From the cell containing the given text, extract its center point as [X, Y] coordinate. 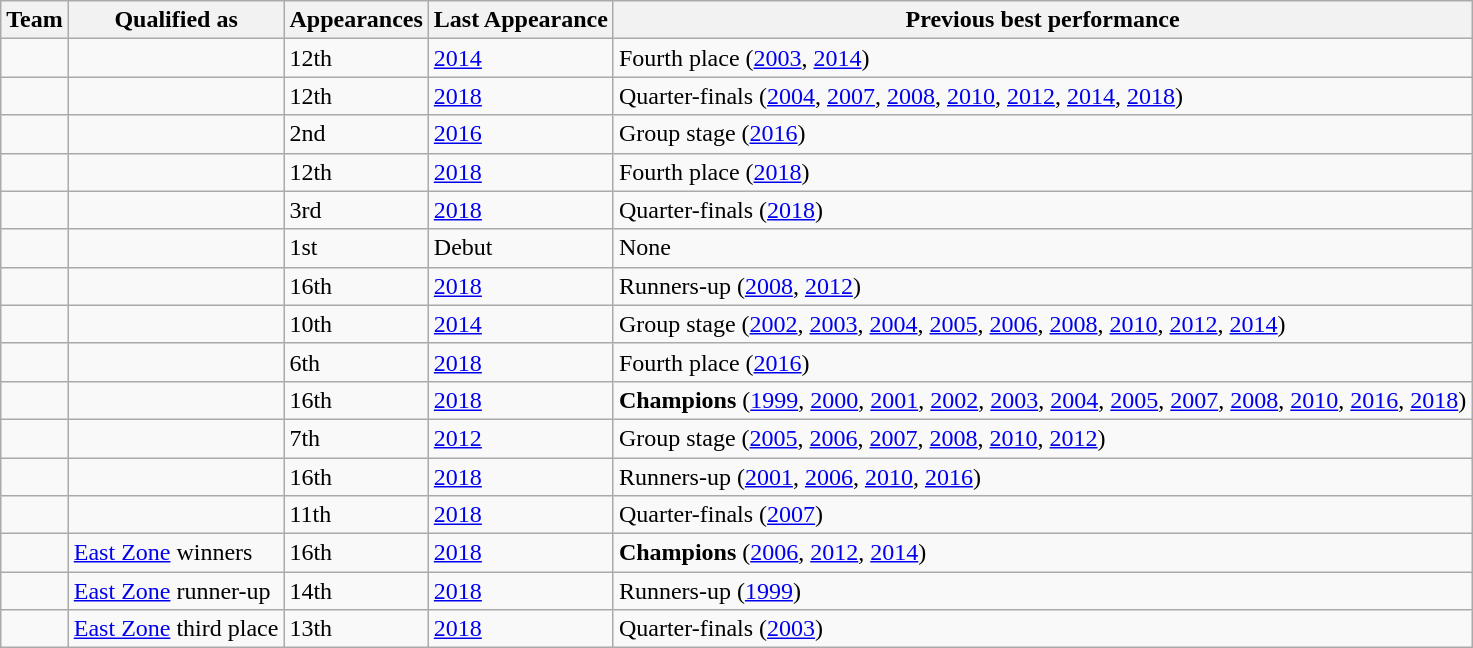
6th [356, 362]
3rd [356, 210]
Group stage (2005, 2006, 2007, 2008, 2010, 2012) [1042, 438]
Runners-up (2008, 2012) [1042, 286]
Fourth place (2003, 2014) [1042, 58]
1st [356, 248]
Last Appearance [520, 20]
11th [356, 515]
10th [356, 324]
Champions (1999, 2000, 2001, 2002, 2003, 2004, 2005, 2007, 2008, 2010, 2016, 2018) [1042, 400]
14th [356, 591]
Fourth place (2016) [1042, 362]
Qualified as [176, 20]
Quarter-finals (2007) [1042, 515]
East Zone third place [176, 629]
7th [356, 438]
13th [356, 629]
Debut [520, 248]
2nd [356, 134]
Fourth place (2018) [1042, 172]
Team [35, 20]
2016 [520, 134]
Appearances [356, 20]
2012 [520, 438]
Runners-up (2001, 2006, 2010, 2016) [1042, 477]
Previous best performance [1042, 20]
Group stage (2016) [1042, 134]
Group stage (2002, 2003, 2004, 2005, 2006, 2008, 2010, 2012, 2014) [1042, 324]
Quarter-finals (2004, 2007, 2008, 2010, 2012, 2014, 2018) [1042, 96]
None [1042, 248]
Quarter-finals (2018) [1042, 210]
Quarter-finals (2003) [1042, 629]
Champions (2006, 2012, 2014) [1042, 553]
Runners-up (1999) [1042, 591]
East Zone winners [176, 553]
East Zone runner-up [176, 591]
